Identify which cell holds the provided text, then report its (x, y) central coordinate. 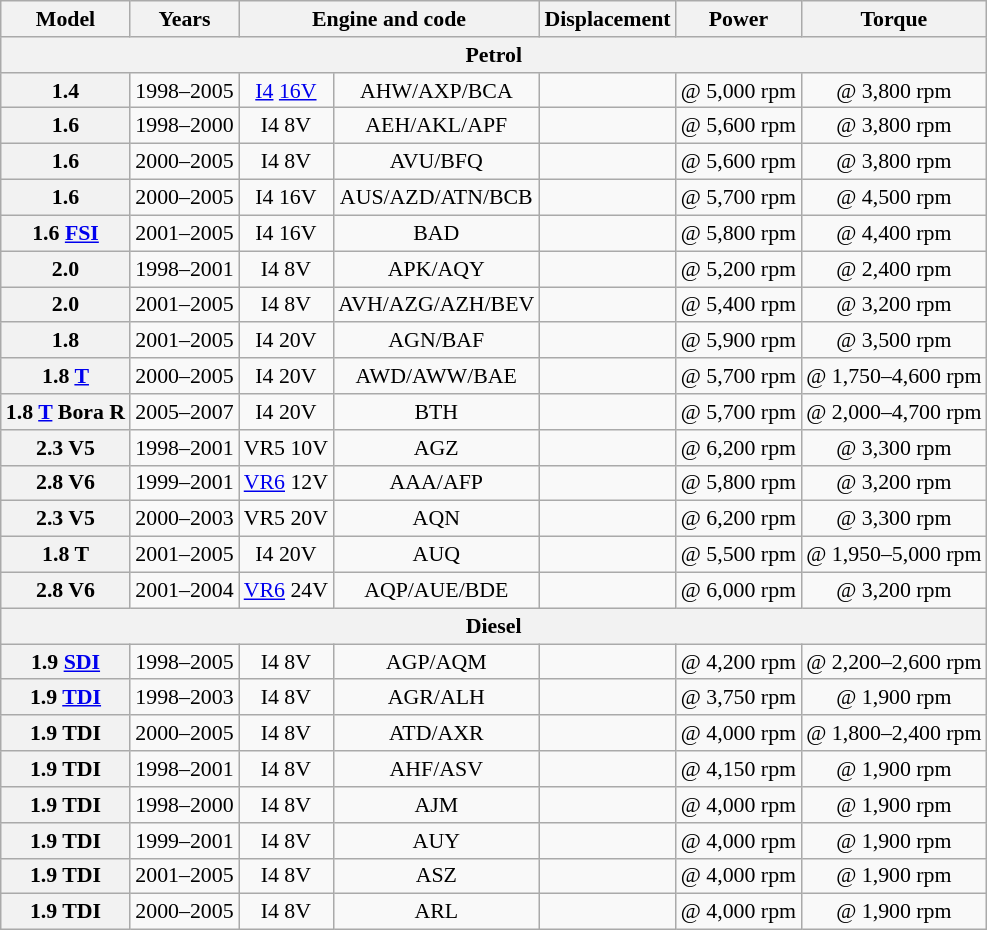
AJM (436, 804)
Diesel (494, 626)
VR5 10V (286, 447)
BTH (436, 411)
BAD (436, 233)
1.9 SDI (66, 661)
AHF/ASV (436, 768)
VR5 20V (286, 518)
ATD/AXR (436, 733)
AEH/AKL/APF (436, 125)
2005–2007 (184, 411)
AWD/AWW/BAE (436, 375)
1.6 FSI (66, 233)
@ 4,200 rpm (738, 661)
@ 4,150 rpm (738, 768)
@ 6,000 rpm (738, 590)
@ 1,750–4,600 rpm (894, 375)
AGP/AQM (436, 661)
@ 3,750 rpm (738, 697)
@ 4,400 rpm (894, 233)
@ 2,200–2,600 rpm (894, 661)
AVU/BFQ (436, 161)
AHW/AXP/BCA (436, 90)
@ 4,500 rpm (894, 197)
@ 2,000–4,700 rpm (894, 411)
AUQ (436, 554)
@ 5,900 rpm (738, 340)
ASZ (436, 876)
1.4 (66, 90)
Torque (894, 18)
Petrol (494, 54)
AUS/AZD/ATN/BCB (436, 197)
@ 2,400 rpm (894, 268)
2000–2003 (184, 518)
AGZ (436, 447)
1.8 T Bora R (66, 411)
AGR/ALH (436, 697)
AUY (436, 840)
VR6 24V (286, 590)
AQN (436, 518)
VR6 12V (286, 483)
@ 1,950–5,000 rpm (894, 554)
Model (66, 18)
Power (738, 18)
APK/AQY (436, 268)
@ 5,400 rpm (738, 304)
1.8 (66, 340)
@ 3,500 rpm (894, 340)
Years (184, 18)
@ 5,500 rpm (738, 554)
@ 5,200 rpm (738, 268)
Engine and code (390, 18)
AAA/AFP (436, 483)
ARL (436, 911)
AQP/AUE/BDE (436, 590)
Displacement (607, 18)
@ 5,000 rpm (738, 90)
@ 1,800–2,400 rpm (894, 733)
AGN/BAF (436, 340)
2001–2004 (184, 590)
AVH/AZG/AZH/BEV (436, 304)
1998–2003 (184, 697)
